Provide the [X, Y] coordinate of the cell's center where the given text is located.  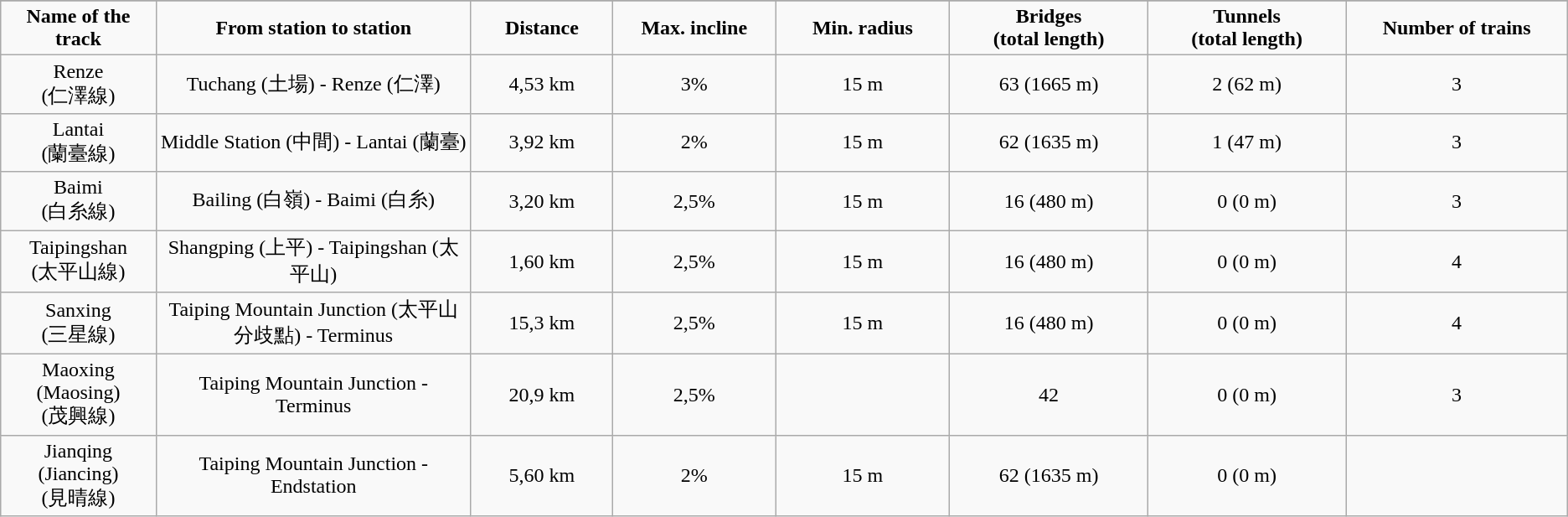
Bailing (白嶺) - Baimi (白糸) [313, 201]
63 (1665 m) [1049, 85]
4,53 km [541, 85]
Name of the track [79, 28]
2 (62 m) [1246, 85]
Baimi (白糸線) [79, 201]
Number of trains [1457, 28]
3% [694, 85]
Sanxing (三星線) [79, 323]
Min. radius [863, 28]
Maoxing (Maosing) (茂興線) [79, 396]
Taiping Mountain Junction - Terminus [313, 396]
20,9 km [541, 396]
5,60 km [541, 476]
Max. incline [694, 28]
Shangping (上平) - Taipingshan (太平山) [313, 261]
Jianqing (Jiancing) (見晴線) [79, 476]
3,92 km [541, 142]
Distance [541, 28]
Tunnels (total length) [1246, 28]
Taiping Mountain Junction (太平山分歧點) - Terminus [313, 323]
15,3 km [541, 323]
Taiping Mountain Junction - Endstation [313, 476]
From station to station [313, 28]
Taipingshan (太平山線) [79, 261]
Bridges (total length) [1049, 28]
1,60 km [541, 261]
Tuchang (土場) - Renze (仁澤) [313, 85]
1 (47 m) [1246, 142]
Lantai (蘭臺線) [79, 142]
42 [1049, 396]
Renze (仁澤線) [79, 85]
3,20 km [541, 201]
Middle Station (中間) - Lantai (蘭臺) [313, 142]
